Capture the cell that displays the provided text and extract its [X, Y] central coordinate. 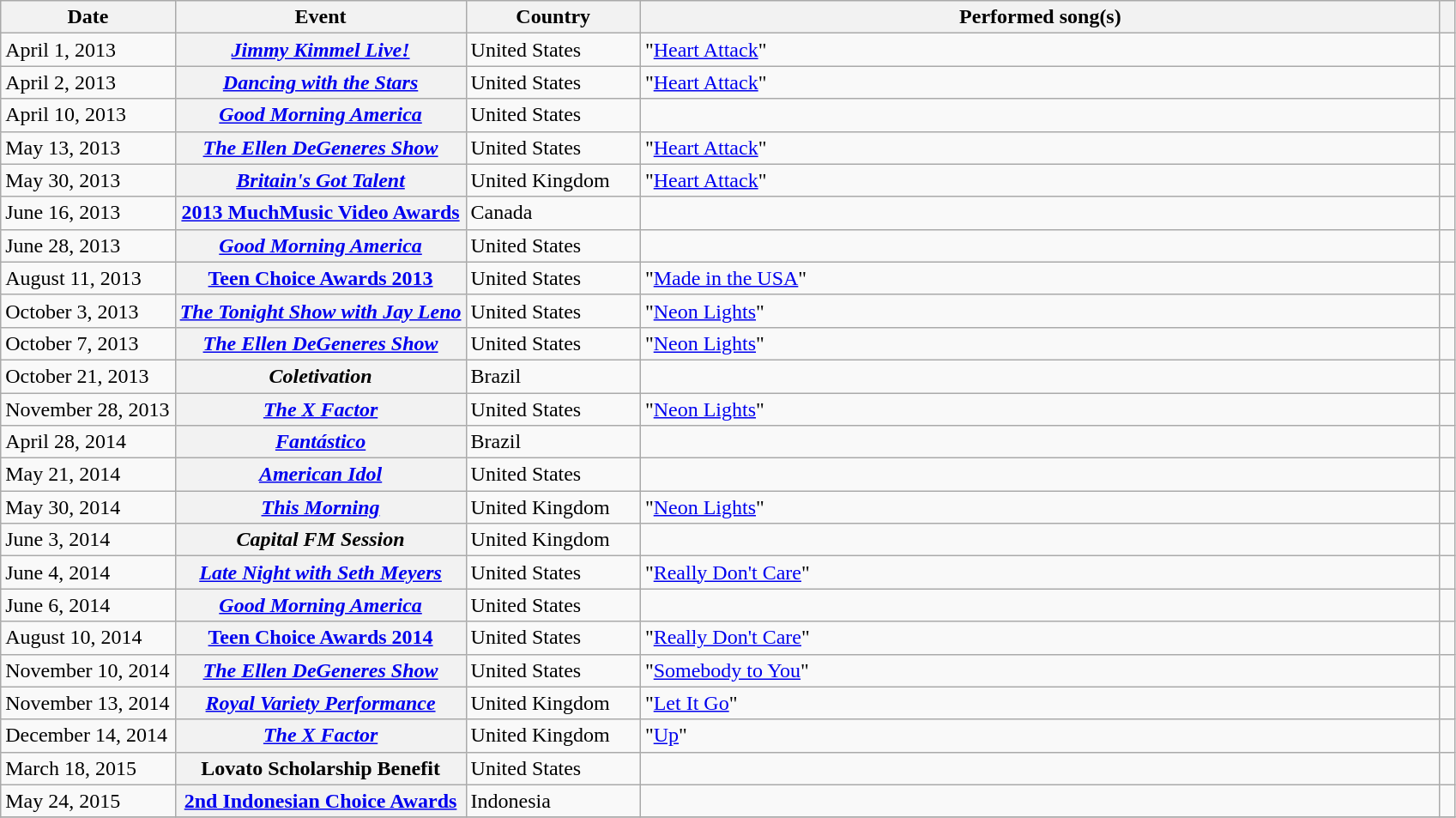
April 28, 2014 [88, 442]
Capital FM Session [321, 540]
March 18, 2015 [88, 768]
American Idol [321, 475]
Performed song(s) [1040, 17]
November 28, 2013 [88, 409]
Canada [553, 213]
Country [553, 17]
Jimmy Kimmel Live! [321, 50]
June 3, 2014 [88, 540]
Date [88, 17]
May 13, 2013 [88, 148]
June 4, 2014 [88, 573]
June 6, 2014 [88, 605]
May 24, 2015 [88, 801]
November 13, 2014 [88, 703]
June 16, 2013 [88, 213]
May 30, 2013 [88, 180]
April 10, 2013 [88, 115]
April 2, 2013 [88, 82]
October 3, 2013 [88, 311]
November 10, 2014 [88, 670]
Teen Choice Awards 2013 [321, 278]
Britain's Got Talent [321, 180]
Teen Choice Awards 2014 [321, 638]
"Made in the USA" [1040, 278]
"Up" [1040, 736]
December 14, 2014 [88, 736]
August 11, 2013 [88, 278]
The Tonight Show with Jay Leno [321, 311]
Dancing with the Stars [321, 82]
"Somebody to You" [1040, 670]
This Morning [321, 507]
August 10, 2014 [88, 638]
Event [321, 17]
October 21, 2013 [88, 376]
June 28, 2013 [88, 245]
Late Night with Seth Meyers [321, 573]
May 21, 2014 [88, 475]
October 7, 2013 [88, 343]
Fantástico [321, 442]
"Let It Go" [1040, 703]
Royal Variety Performance [321, 703]
May 30, 2014 [88, 507]
2013 MuchMusic Video Awards [321, 213]
Indonesia [553, 801]
April 1, 2013 [88, 50]
Lovato Scholarship Benefit [321, 768]
Coletivation [321, 376]
2nd Indonesian Choice Awards [321, 801]
